Identify which cell holds the provided text, then report its (x, y) central coordinate. 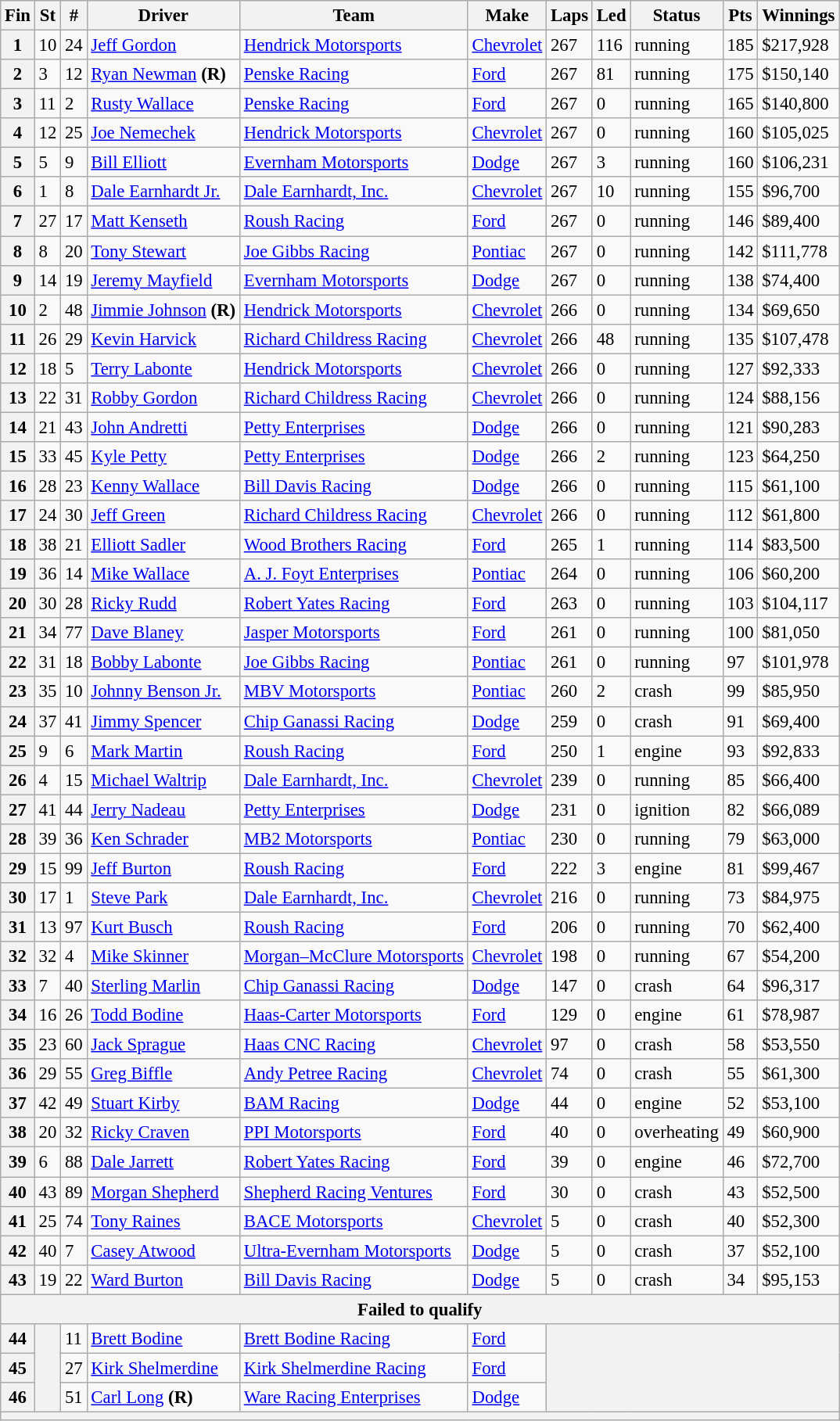
Failed to qualify (420, 1309)
$81,050 (799, 633)
Led (612, 16)
127 (740, 368)
BACE Motorsports (354, 1221)
A. J. Foyt Enterprises (354, 574)
121 (740, 427)
$53,100 (799, 1103)
Ultra-Evernham Motorsports (354, 1251)
Tony Stewart (163, 251)
$60,900 (799, 1133)
$69,650 (799, 310)
264 (569, 574)
Ken Schrader (163, 839)
77 (74, 633)
58 (740, 1045)
Winnings (799, 16)
$85,950 (799, 692)
Morgan Shepherd (163, 1192)
79 (740, 839)
Ward Burton (163, 1279)
231 (569, 809)
265 (569, 545)
$217,928 (799, 45)
Laps (569, 16)
Ware Racing Enterprises (354, 1398)
Jeff Gordon (163, 45)
MB2 Motorsports (354, 839)
$52,500 (799, 1192)
Andy Petree Racing (354, 1074)
$72,700 (799, 1162)
61 (740, 1015)
Fin (18, 16)
Jerry Nadeau (163, 809)
206 (569, 927)
Terry Labonte (163, 368)
216 (569, 898)
85 (740, 780)
250 (569, 751)
138 (740, 280)
Haas-Carter Motorsports (354, 1015)
64 (740, 986)
263 (569, 604)
$61,100 (799, 486)
135 (740, 339)
PPI Motorsports (354, 1133)
BAM Racing (354, 1103)
Jeff Burton (163, 868)
$52,100 (799, 1251)
$140,800 (799, 104)
Matt Kenseth (163, 221)
73 (740, 898)
$69,400 (799, 721)
52 (740, 1103)
Jack Sprague (163, 1045)
Kurt Busch (163, 927)
93 (740, 751)
MBV Motorsports (354, 692)
$66,089 (799, 809)
$89,400 (799, 221)
Stuart Kirby (163, 1103)
Kenny Wallace (163, 486)
112 (740, 515)
Bill Elliott (163, 163)
82 (740, 809)
Todd Bodine (163, 1015)
$52,300 (799, 1221)
$83,500 (799, 545)
Haas CNC Racing (354, 1045)
$150,140 (799, 74)
Team (354, 16)
$78,987 (799, 1015)
60 (74, 1045)
Pts (740, 16)
129 (569, 1015)
Steve Park (163, 898)
$60,200 (799, 574)
$95,153 (799, 1279)
$74,400 (799, 280)
Sterling Marlin (163, 986)
Shepherd Racing Ventures (354, 1192)
230 (569, 839)
St (47, 16)
$96,700 (799, 192)
222 (569, 868)
Mike Wallace (163, 574)
259 (569, 721)
70 (740, 927)
Ryan Newman (R) (163, 74)
Casey Atwood (163, 1251)
Morgan–McClure Motorsports (354, 956)
Status (677, 16)
Jimmy Spencer (163, 721)
Ricky Rudd (163, 604)
142 (740, 251)
Brett Bodine Racing (354, 1339)
91 (740, 721)
Jimmie Johnson (R) (163, 310)
$88,156 (799, 398)
Make (507, 16)
Tony Raines (163, 1221)
Carl Long (R) (163, 1398)
Mark Martin (163, 751)
$54,200 (799, 956)
Ricky Craven (163, 1133)
ignition (677, 809)
# (74, 16)
Rusty Wallace (163, 104)
Jeff Green (163, 515)
67 (740, 956)
115 (740, 486)
Johnny Benson Jr. (163, 692)
$111,778 (799, 251)
Michael Waltrip (163, 780)
John Andretti (163, 427)
$53,550 (799, 1045)
Kirk Shelmerdine Racing (354, 1368)
185 (740, 45)
89 (74, 1192)
146 (740, 221)
Robby Gordon (163, 398)
$61,300 (799, 1074)
overheating (677, 1133)
175 (740, 74)
$105,025 (799, 133)
Driver (163, 16)
155 (740, 192)
100 (740, 633)
$99,467 (799, 868)
260 (569, 692)
Jeremy Mayfield (163, 280)
$96,317 (799, 986)
Greg Biffle (163, 1074)
Wood Brothers Racing (354, 545)
88 (74, 1162)
165 (740, 104)
198 (569, 956)
Dave Blaney (163, 633)
Jasper Motorsports (354, 633)
116 (612, 45)
$63,000 (799, 839)
$64,250 (799, 457)
134 (740, 310)
Joe Nemechek (163, 133)
147 (569, 986)
Kirk Shelmerdine (163, 1368)
106 (740, 574)
Bobby Labonte (163, 662)
51 (74, 1398)
114 (740, 545)
$62,400 (799, 927)
$61,800 (799, 515)
239 (569, 780)
$92,333 (799, 368)
Mike Skinner (163, 956)
Brett Bodine (163, 1339)
Elliott Sadler (163, 545)
$66,400 (799, 780)
Dale Jarrett (163, 1162)
124 (740, 398)
$107,478 (799, 339)
103 (740, 604)
$106,231 (799, 163)
123 (740, 457)
$84,975 (799, 898)
$92,833 (799, 751)
$104,117 (799, 604)
$101,978 (799, 662)
Kevin Harvick (163, 339)
$90,283 (799, 427)
Dale Earnhardt Jr. (163, 192)
Kyle Petty (163, 457)
